For the text-containing cell, return its midpoint in [x, y] coordinate format. 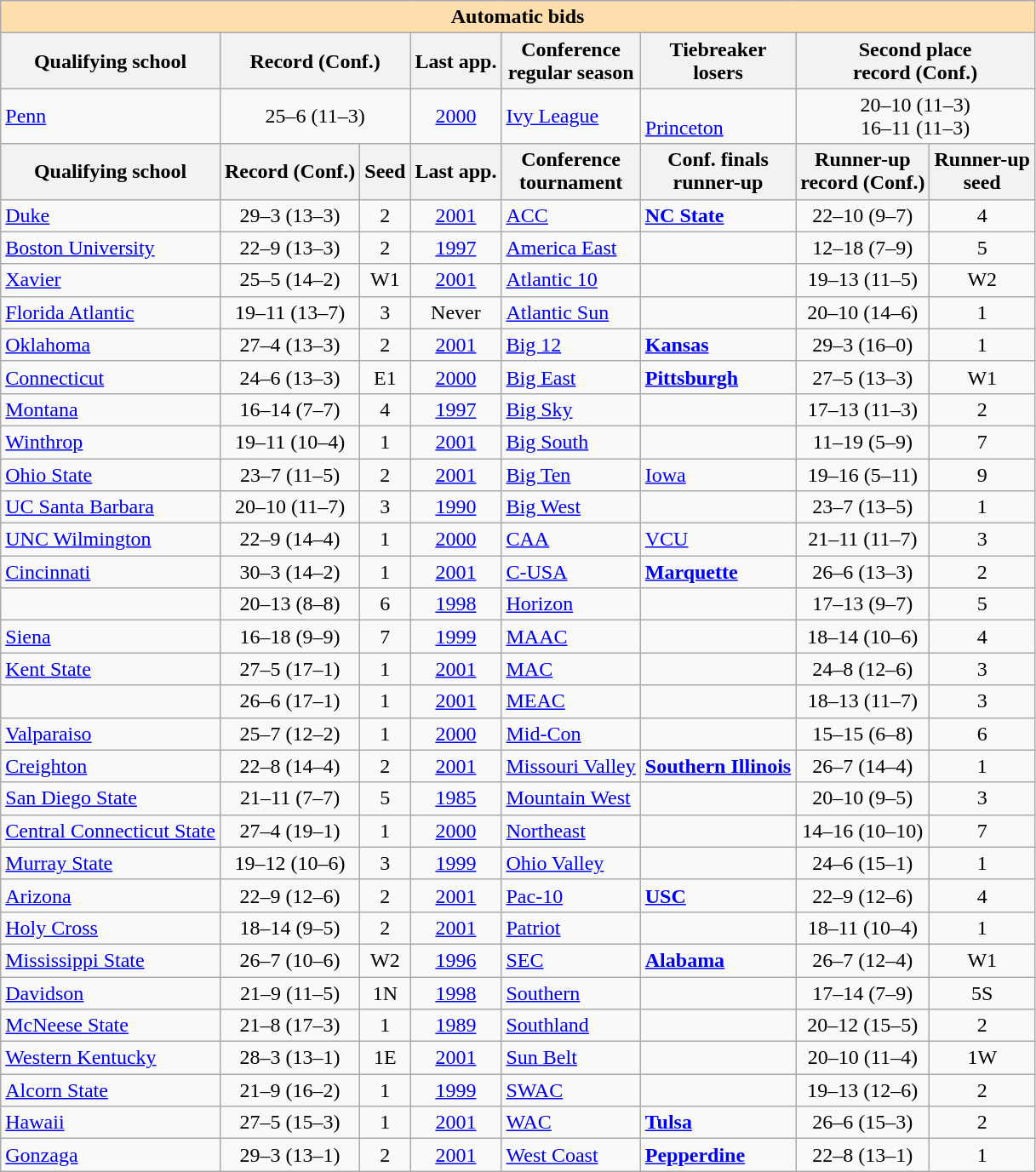
17–14 (7–9) [863, 993]
MAC [570, 669]
Murray State [111, 863]
Siena [111, 637]
Big Ten [570, 474]
25–7 (12–2) [289, 734]
19–11 (13–7) [289, 312]
17–13 (9–7) [863, 604]
1990 [456, 507]
1E [385, 1058]
19–13 (12–6) [863, 1090]
19–13 (11–5) [863, 280]
Ohio State [111, 474]
Seed [385, 172]
Princeton [718, 116]
19–16 (5–11) [863, 474]
Big East [570, 377]
11–19 (5–9) [863, 442]
SEC [570, 960]
America East [570, 248]
Patriot [570, 928]
Conf. finalsrunner-up [718, 172]
20–10 (14–6) [863, 312]
SWAC [570, 1090]
Conferencetournament [570, 172]
Big South [570, 442]
5S [982, 993]
26–7 (12–4) [863, 960]
Pepperdine [718, 1155]
Automatic bids [518, 17]
15–15 (6–8) [863, 734]
24–8 (12–6) [863, 669]
Alabama [718, 960]
20–10 (11–7) [289, 507]
MEAC [570, 701]
1W [982, 1058]
26–7 (10–6) [289, 960]
Sun Belt [570, 1058]
20–10 (9–5) [863, 798]
1N [385, 993]
21–9 (16–2) [289, 1090]
ACC [570, 215]
Pittsburgh [718, 377]
Cincinnati [111, 572]
Tulsa [718, 1123]
Mid-Con [570, 734]
Big 12 [570, 345]
9 [982, 474]
MAAC [570, 637]
C-USA [570, 572]
Hawaii [111, 1123]
21–8 (17–3) [289, 1026]
1989 [456, 1026]
18–11 (10–4) [863, 928]
28–3 (13–1) [289, 1058]
16–18 (9–9) [289, 637]
Tiebreakerlosers [718, 61]
San Diego State [111, 798]
22–9 (14–4) [289, 540]
26–7 (14–4) [863, 766]
Never [456, 312]
VCU [718, 540]
CAA [570, 540]
Winthrop [111, 442]
27–5 (15–3) [289, 1123]
Runner-uprecord (Conf.) [863, 172]
22–8 (13–1) [863, 1155]
Kent State [111, 669]
WAC [570, 1123]
Valparaiso [111, 734]
12–18 (7–9) [863, 248]
Gonzaga [111, 1155]
USC [718, 895]
23–7 (11–5) [289, 474]
Kansas [718, 345]
Duke [111, 215]
Runner-upseed [982, 172]
19–11 (10–4) [289, 442]
Southland [570, 1026]
23–7 (13–5) [863, 507]
Pac-10 [570, 895]
Northeast [570, 831]
25–5 (14–2) [289, 280]
20–10 (11–3)16–11 (11–3) [916, 116]
Atlantic Sun [570, 312]
21–9 (11–5) [289, 993]
Horizon [570, 604]
29–3 (16–0) [863, 345]
Montana [111, 409]
Missouri Valley [570, 766]
26–6 (17–1) [289, 701]
Second placerecord (Conf.) [916, 61]
Creighton [111, 766]
Davidson [111, 993]
West Coast [570, 1155]
Connecticut [111, 377]
UC Santa Barbara [111, 507]
Ohio Valley [570, 863]
26–6 (15–3) [863, 1123]
30–3 (14–2) [289, 572]
26–6 (13–3) [863, 572]
27–5 (17–1) [289, 669]
22–8 (14–4) [289, 766]
Holy Cross [111, 928]
Big West [570, 507]
Southern Illinois [718, 766]
25–6 (11–3) [315, 116]
19–12 (10–6) [289, 863]
22–9 (13–3) [289, 248]
Big Sky [570, 409]
Penn [111, 116]
22–10 (9–7) [863, 215]
UNC Wilmington [111, 540]
1985 [456, 798]
18–14 (9–5) [289, 928]
20–10 (11–4) [863, 1058]
27–5 (13–3) [863, 377]
29–3 (13–1) [289, 1155]
Southern [570, 993]
Xavier [111, 280]
Western Kentucky [111, 1058]
NC State [718, 215]
Arizona [111, 895]
21–11 (11–7) [863, 540]
Atlantic 10 [570, 280]
Alcorn State [111, 1090]
24–6 (15–1) [863, 863]
20–12 (15–5) [863, 1026]
29–3 (13–3) [289, 215]
27–4 (19–1) [289, 831]
14–16 (10–10) [863, 831]
Mississippi State [111, 960]
Florida Atlantic [111, 312]
Conferenceregular season [570, 61]
16–14 (7–7) [289, 409]
17–13 (11–3) [863, 409]
Central Connecticut State [111, 831]
Oklahoma [111, 345]
21–11 (7–7) [289, 798]
Mountain West [570, 798]
18–14 (10–6) [863, 637]
Ivy League [570, 116]
24–6 (13–3) [289, 377]
20–13 (8–8) [289, 604]
Marquette [718, 572]
Iowa [718, 474]
18–13 (11–7) [863, 701]
Boston University [111, 248]
27–4 (13–3) [289, 345]
E1 [385, 377]
McNeese State [111, 1026]
1996 [456, 960]
